Identify which cell holds the provided text, then report its (X, Y) central coordinate. 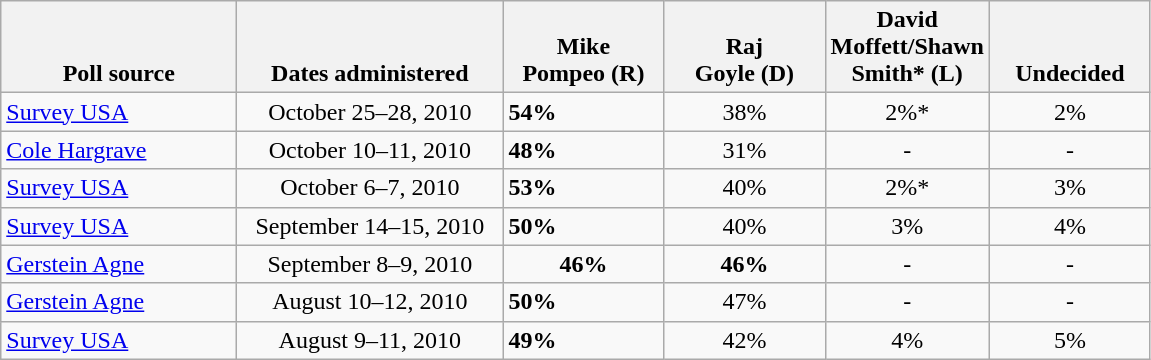
38% (744, 112)
October 6–7, 2010 (370, 188)
August 9–11, 2010 (370, 340)
Poll source (119, 47)
RajGoyle (D) (744, 47)
MikePompeo (R) (584, 47)
September 14–15, 2010 (370, 226)
September 8–9, 2010 (370, 264)
Cole Hargrave (119, 150)
October 10–11, 2010 (370, 150)
47% (744, 302)
48% (584, 150)
David Moffett/Shawn Smith* (L) (907, 47)
2% (1070, 112)
42% (744, 340)
August 10–12, 2010 (370, 302)
Undecided (1070, 47)
5% (1070, 340)
Dates administered (370, 47)
54% (584, 112)
49% (584, 340)
53% (584, 188)
October 25–28, 2010 (370, 112)
31% (744, 150)
